Output the [X, Y] coordinate of the center of the cell containing the given text.  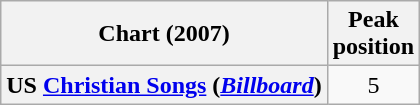
Peakposition [373, 34]
Chart (2007) [164, 34]
US Christian Songs (Billboard) [164, 85]
5 [373, 85]
